Pinpoint the cell where the given text exists, returning its (x, y) midpoint coordinate. 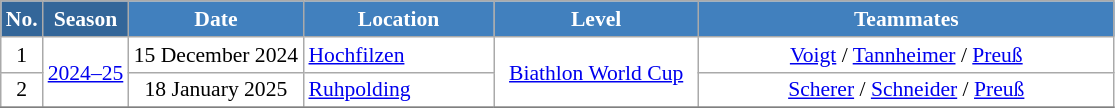
Date (216, 19)
Scherer / Schneider / Preuß (906, 90)
Level (596, 19)
Location (398, 19)
1 (22, 55)
18 January 2025 (216, 90)
2024–25 (86, 72)
2 (22, 90)
Ruhpolding (398, 90)
Voigt / Tannheimer / Preuß (906, 55)
Hochfilzen (398, 55)
15 December 2024 (216, 55)
Biathlon World Cup (596, 72)
Season (86, 19)
No. (22, 19)
Teammates (906, 19)
